For the text-containing cell, return its midpoint in [X, Y] coordinate format. 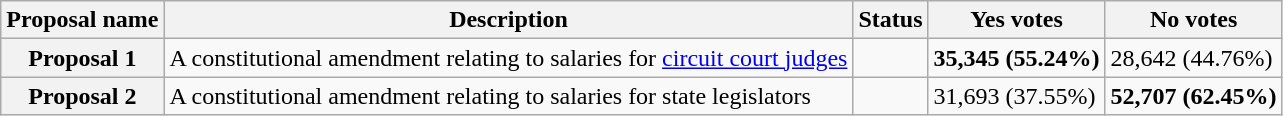
Yes votes [1016, 20]
A constitutional amendment relating to salaries for state legislators [508, 96]
28,642 (44.76%) [1194, 58]
Status [890, 20]
No votes [1194, 20]
Proposal 2 [82, 96]
A constitutional amendment relating to salaries for circuit court judges [508, 58]
Description [508, 20]
52,707 (62.45%) [1194, 96]
31,693 (37.55%) [1016, 96]
Proposal name [82, 20]
Proposal 1 [82, 58]
35,345 (55.24%) [1016, 58]
